Determine the [x, y] coordinate at the center of the cell enclosing the given text.  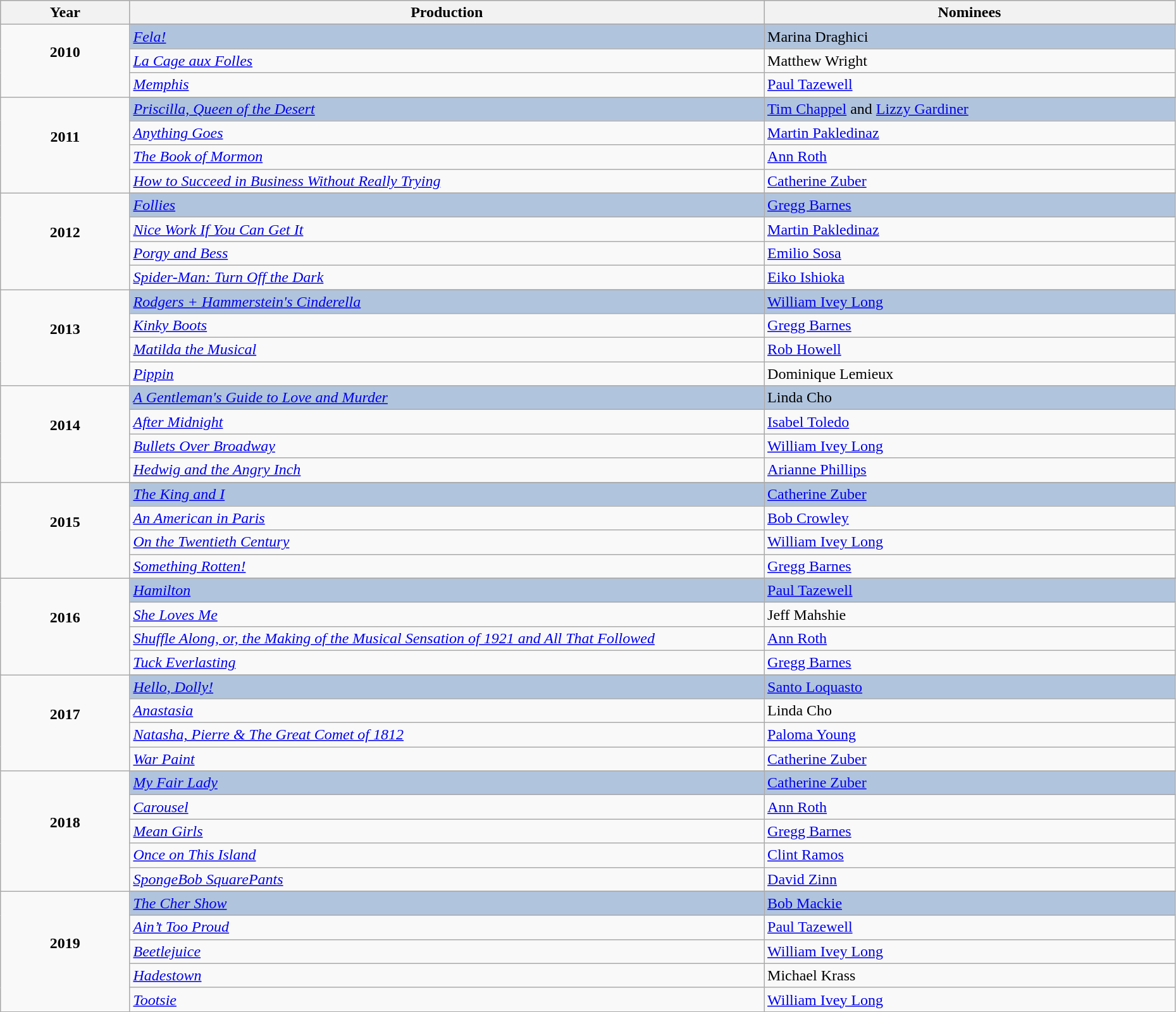
Hello, Dolly! [447, 686]
Kinky Boots [447, 326]
Eiko Ishioka [970, 277]
Tootsie [447, 999]
Fela! [447, 37]
Nice Work If You Can Get It [447, 229]
2012 [65, 241]
Anastasia [447, 711]
2016 [65, 626]
Nominees [970, 13]
Paloma Young [970, 735]
Santo Loquasto [970, 686]
How to Succeed in Business Without Really Trying [447, 181]
My Fair Lady [447, 783]
The Cher Show [447, 903]
Emilio Sosa [970, 253]
Dominique Lemieux [970, 374]
War Paint [447, 759]
Ain’t Too Proud [447, 927]
2013 [65, 338]
Hamilton [447, 590]
2010 [65, 61]
2017 [65, 722]
Anything Goes [447, 133]
Memphis [447, 85]
Matthew Wright [970, 61]
Bob Mackie [970, 903]
Hedwig and the Angry Inch [447, 470]
After Midnight [447, 422]
Tuck Everlasting [447, 662]
Production [447, 13]
An American in Paris [447, 518]
2014 [65, 434]
Once on This Island [447, 855]
The Book of Mormon [447, 157]
On the Twentieth Century [447, 542]
Bullets Over Broadway [447, 446]
Beetlejuice [447, 951]
A Gentleman's Guide to Love and Murder [447, 398]
La Cage aux Folles [447, 61]
Mean Girls [447, 831]
Natasha, Pierre & The Great Comet of 1812 [447, 735]
2018 [65, 831]
Hadestown [447, 975]
Rodgers + Hammerstein's Cinderella [447, 302]
Bob Crowley [970, 518]
2011 [65, 145]
Something Rotten! [447, 566]
Pippin [447, 374]
2019 [65, 951]
David Zinn [970, 879]
Isabel Toledo [970, 422]
Follies [447, 205]
Michael Krass [970, 975]
Marina Draghici [970, 37]
Rob Howell [970, 350]
Priscilla, Queen of the Desert [447, 109]
Carousel [447, 807]
Clint Ramos [970, 855]
Porgy and Bess [447, 253]
Shuffle Along, or, the Making of the Musical Sensation of 1921 and All That Followed [447, 638]
SpongeBob SquarePants [447, 879]
Arianne Phillips [970, 470]
The King and I [447, 494]
Tim Chappel and Lizzy Gardiner [970, 109]
Matilda the Musical [447, 350]
Spider-Man: Turn Off the Dark [447, 277]
Year [65, 13]
2015 [65, 530]
She Loves Me [447, 614]
Jeff Mahshie [970, 614]
